Pinpoint the cell where the given text exists, returning its [x, y] midpoint coordinate. 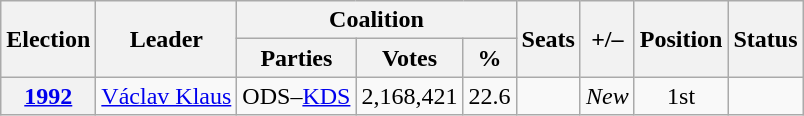
Status [766, 39]
22.6 [490, 96]
+/– [607, 39]
% [490, 58]
Election [48, 39]
Václav Klaus [166, 96]
Leader [166, 39]
Seats [548, 39]
2,168,421 [410, 96]
Position [681, 39]
ODS–KDS [296, 96]
1992 [48, 96]
New [607, 96]
Coalition [376, 20]
Votes [410, 58]
1st [681, 96]
Parties [296, 58]
